Return the (X, Y) coordinate for the center point of the cell that contains the specified text.  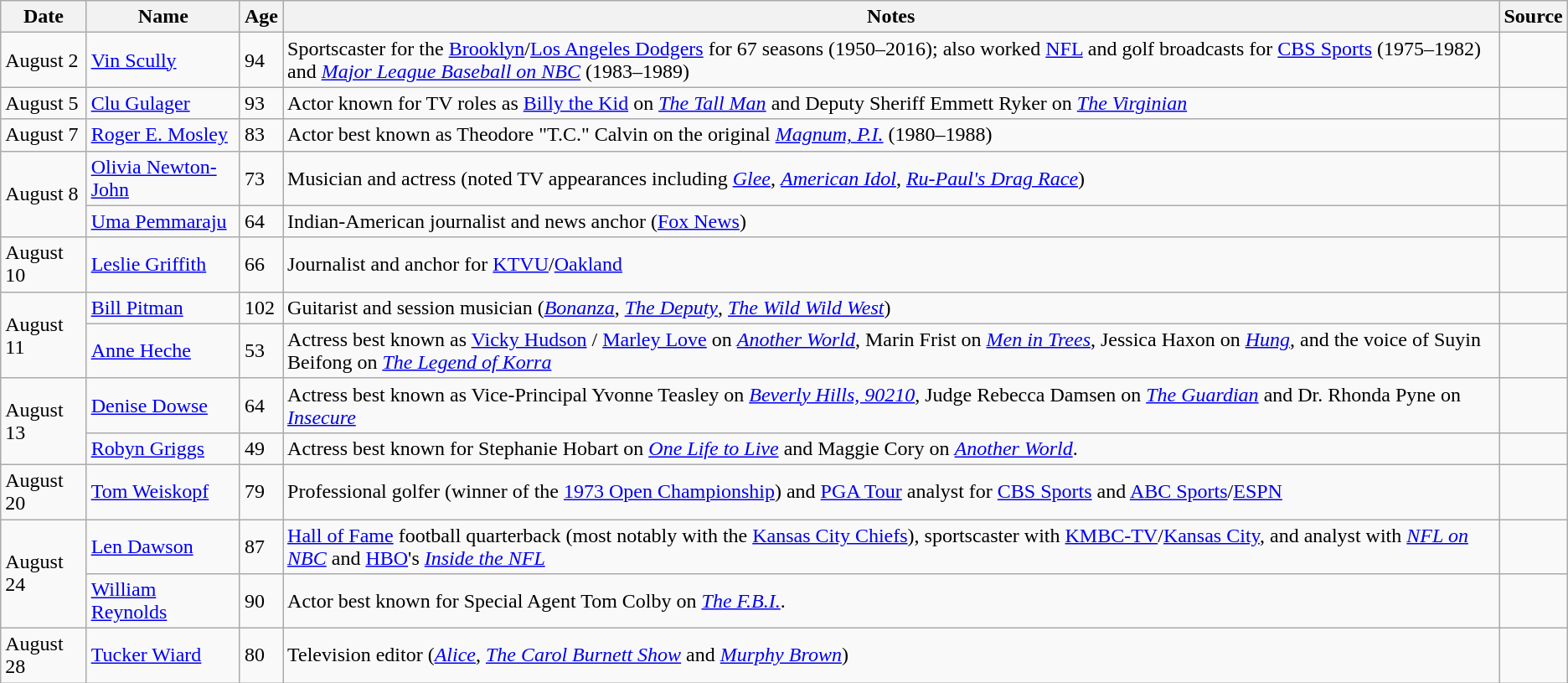
Len Dawson (162, 546)
Actor known for TV roles as Billy the Kid on The Tall Man and Deputy Sheriff Emmett Ryker on The Virginian (891, 103)
Robyn Griggs (162, 448)
August 5 (44, 103)
Vin Scully (162, 60)
August 11 (44, 335)
August 8 (44, 194)
Actress best known as Vice-Principal Yvonne Teasley on Beverly Hills, 90210, Judge Rebecca Damsen on The Guardian and Dr. Rhonda Pyne on Insecure (891, 406)
80 (261, 655)
August 28 (44, 655)
Notes (891, 17)
August 24 (44, 574)
Journalist and anchor for KTVU/Oakland (891, 265)
Television editor (Alice, The Carol Burnett Show and Murphy Brown) (891, 655)
Roger E. Mosley (162, 135)
William Reynolds (162, 602)
87 (261, 546)
Professional golfer (winner of the 1973 Open Championship) and PGA Tour analyst for CBS Sports and ABC Sports/ESPN (891, 491)
93 (261, 103)
Denise Dowse (162, 406)
August 10 (44, 265)
49 (261, 448)
94 (261, 60)
August 2 (44, 60)
Actor best known for Special Agent Tom Colby on The F.B.I.. (891, 602)
Indian-American journalist and news anchor (Fox News) (891, 221)
Actor best known as Theodore "T.C." Calvin on the original Magnum, P.I. (1980–1988) (891, 135)
Musician and actress (noted TV appearances including Glee, American Idol, Ru-Paul's Drag Race) (891, 178)
Tom Weiskopf (162, 491)
Guitarist and session musician (Bonanza, The Deputy, The Wild Wild West) (891, 308)
Clu Gulager (162, 103)
August 13 (44, 421)
53 (261, 350)
90 (261, 602)
Tucker Wiard (162, 655)
Actress best known for Stephanie Hobart on One Life to Live and Maggie Cory on Another World. (891, 448)
66 (261, 265)
79 (261, 491)
102 (261, 308)
Name (162, 17)
Age (261, 17)
Source (1533, 17)
Olivia Newton-John (162, 178)
73 (261, 178)
Bill Pitman (162, 308)
Uma Pemmaraju (162, 221)
83 (261, 135)
Date (44, 17)
Leslie Griffith (162, 265)
August 20 (44, 491)
Anne Heche (162, 350)
August 7 (44, 135)
